Provide the (x, y) coordinate of the cell's center where the given text is located.  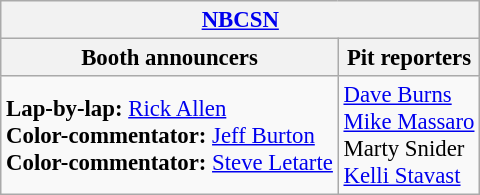
NBCSN (240, 20)
Dave BurnsMike MassaroMarty SniderKelli Stavast (409, 136)
Booth announcers (170, 58)
Pit reporters (409, 58)
Lap-by-lap: Rick AllenColor-commentator: Jeff BurtonColor-commentator: Steve Letarte (170, 136)
